Identify which cell holds the provided text, then report its [X, Y] central coordinate. 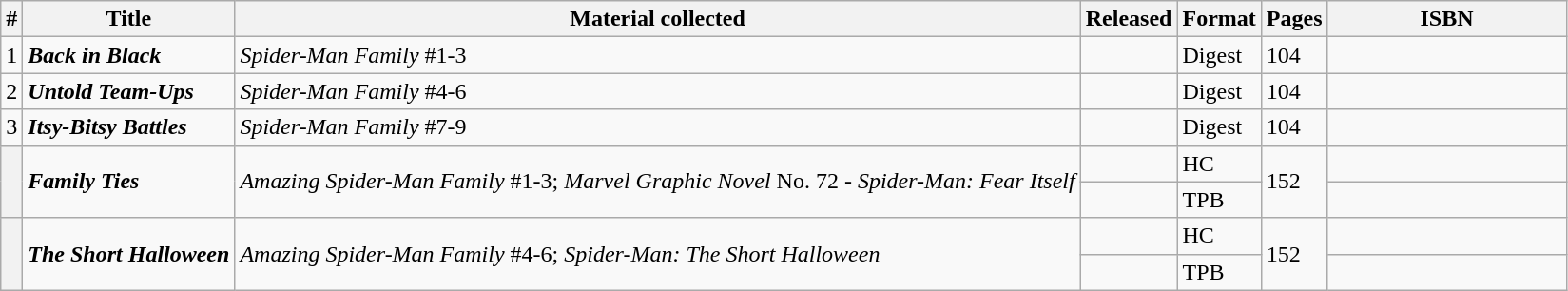
2 [11, 91]
Untold Team-Ups [129, 91]
Spider-Man Family #7-9 [658, 127]
Family Ties [129, 182]
Back in Black [129, 55]
Released [1129, 19]
Itsy-Bitsy Battles [129, 127]
Material collected [658, 19]
Format [1219, 19]
ISBN [1447, 19]
1 [11, 55]
Amazing Spider-Man Family #1-3; Marvel Graphic Novel No. 72 - Spider-Man: Fear Itself [658, 182]
3 [11, 127]
# [11, 19]
Title [129, 19]
Spider-Man Family #4-6 [658, 91]
The Short Halloween [129, 254]
Amazing Spider-Man Family #4-6; Spider-Man: The Short Halloween [658, 254]
Spider-Man Family #1-3 [658, 55]
Pages [1294, 19]
